Determine the [x, y] coordinate at the center of the cell enclosing the given text.  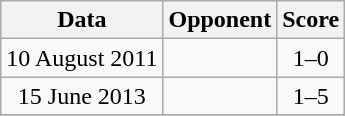
Score [311, 20]
15 June 2013 [82, 96]
Opponent [220, 20]
10 August 2011 [82, 58]
1–0 [311, 58]
Data [82, 20]
1–5 [311, 96]
